Provide the [X, Y] coordinate of the cell's center where the given text is located.  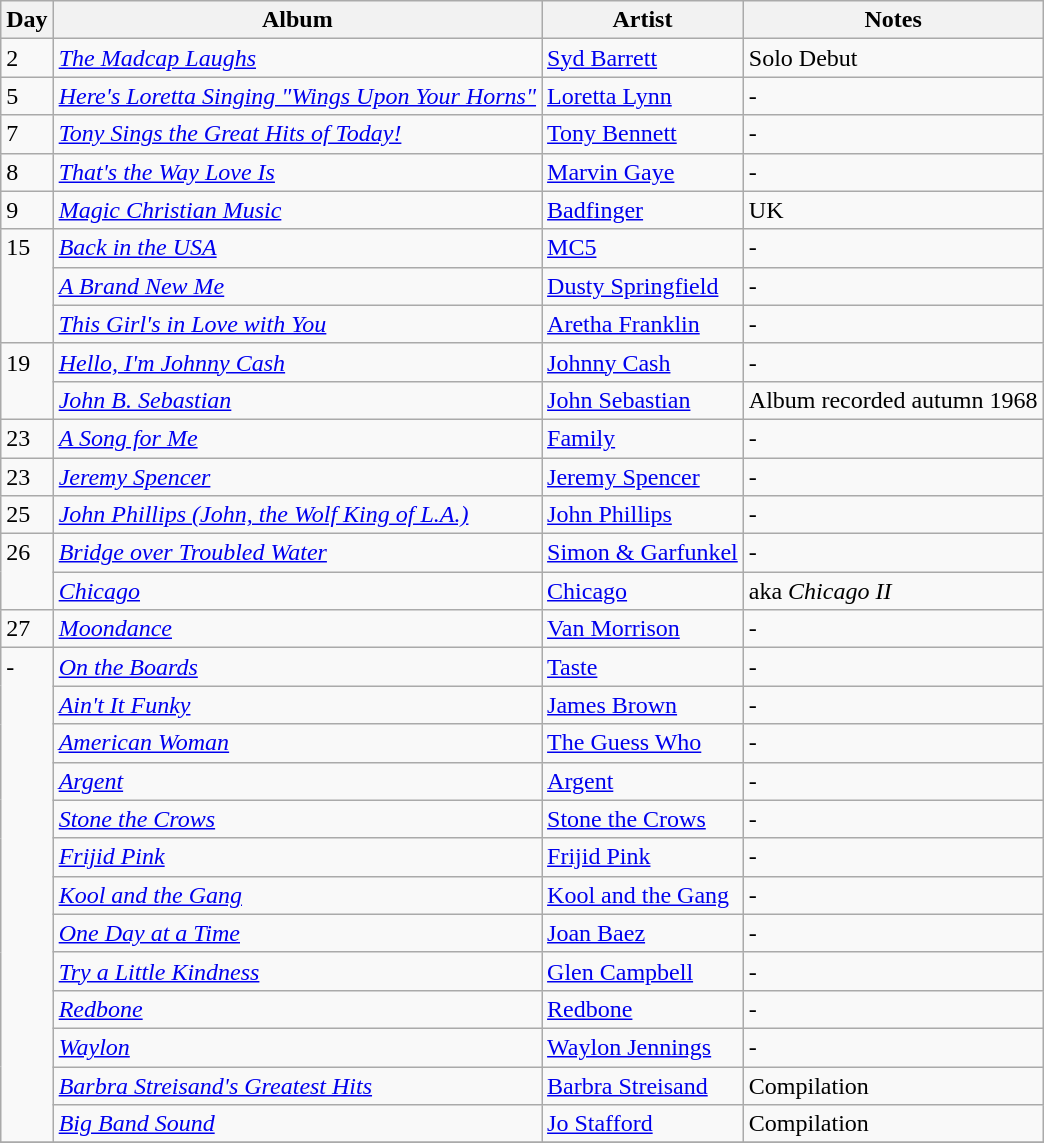
8 [27, 172]
Badfinger [643, 210]
Day [27, 20]
Magic Christian Music [297, 210]
aka Chicago II [893, 591]
Barbra Streisand's Greatest Hits [297, 1085]
25 [27, 515]
Bridge over Troubled Water [297, 553]
A Brand New Me [297, 286]
John Sebastian [643, 400]
Aretha Franklin [643, 324]
John B. Sebastian [297, 400]
Syd Barrett [643, 58]
Try a Little Kindness [297, 971]
Tony Bennett [643, 134]
Waylon Jennings [643, 1047]
John Phillips (John, the Wolf King of L.A.) [297, 515]
Jo Stafford [643, 1124]
MC5 [643, 248]
On the Boards [297, 667]
Family [643, 438]
Barbra Streisand [643, 1085]
UK [893, 210]
Joan Baez [643, 933]
27 [27, 629]
Moondance [297, 629]
John Phillips [643, 515]
Notes [893, 20]
American Woman [297, 743]
7 [27, 134]
Johnny Cash [643, 362]
15 [27, 286]
Waylon [297, 1047]
Artist [643, 20]
Solo Debut [893, 58]
Taste [643, 667]
Big Band Sound [297, 1124]
Back in the USA [297, 248]
The Madcap Laughs [297, 58]
James Brown [643, 705]
Van Morrison [643, 629]
Simon & Garfunkel [643, 553]
Marvin Gaye [643, 172]
Dusty Springfield [643, 286]
2 [27, 58]
Tony Sings the Great Hits of Today! [297, 134]
9 [27, 210]
Hello, I'm Johnny Cash [297, 362]
Here's Loretta Singing "Wings Upon Your Horns" [297, 96]
Loretta Lynn [643, 96]
5 [27, 96]
Album [297, 20]
This Girl's in Love with You [297, 324]
Ain't It Funky [297, 705]
Album recorded autumn 1968 [893, 400]
That's the Way Love Is [297, 172]
The Guess Who [643, 743]
19 [27, 381]
Glen Campbell [643, 971]
A Song for Me [297, 438]
One Day at a Time [297, 933]
26 [27, 572]
